Return the [X, Y] coordinate for the center point of the cell that contains the specified text.  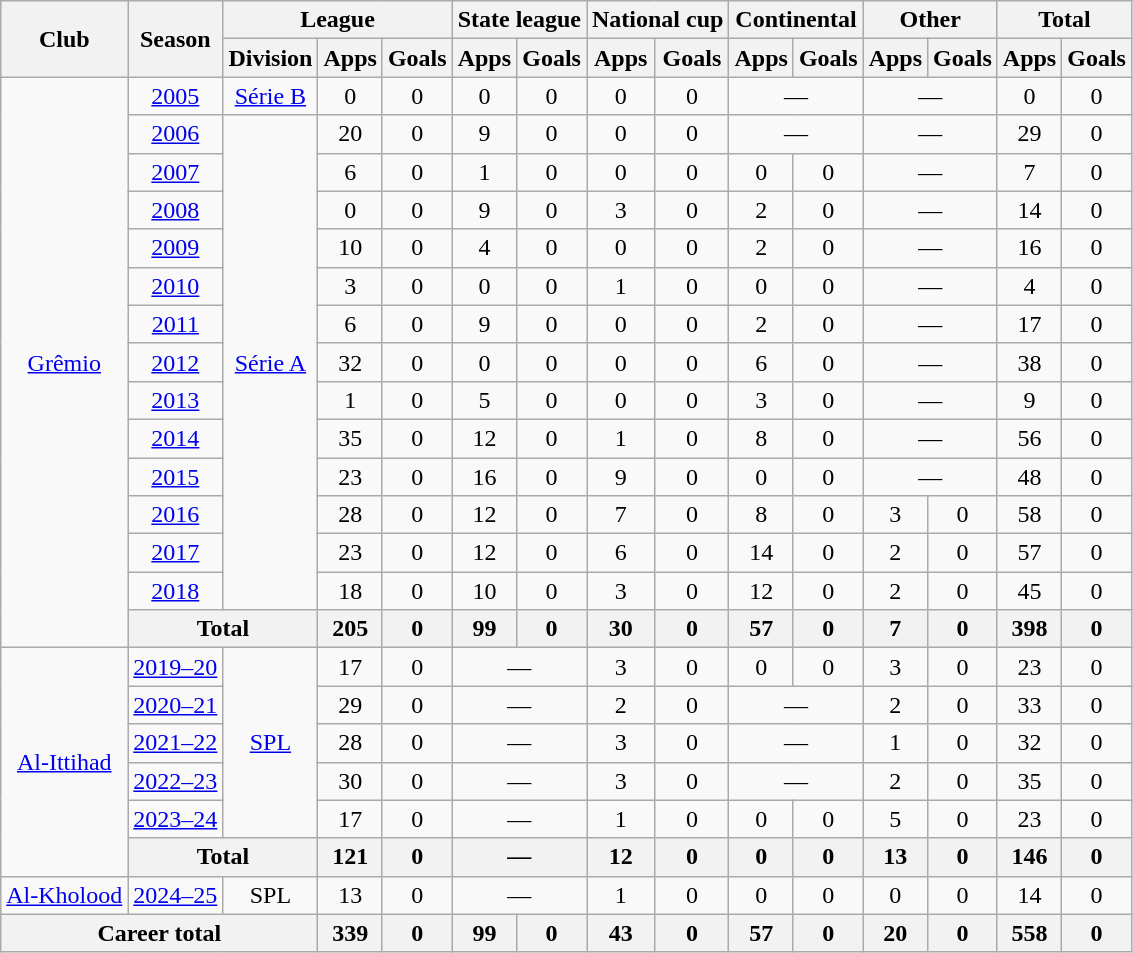
56 [1029, 438]
National cup [657, 20]
2022–23 [176, 781]
League [338, 20]
2011 [176, 324]
Al-Ittihad [64, 762]
Other [930, 20]
Série B [270, 96]
Al-Kholood [64, 895]
2007 [176, 172]
2005 [176, 96]
2015 [176, 477]
2017 [176, 553]
2016 [176, 515]
18 [350, 591]
2008 [176, 210]
2023–24 [176, 819]
2019–20 [176, 667]
2014 [176, 438]
45 [1029, 591]
Division [270, 58]
558 [1029, 933]
Club [64, 39]
339 [350, 933]
State league [519, 20]
2010 [176, 286]
2024–25 [176, 895]
43 [620, 933]
Career total [160, 933]
2006 [176, 134]
2012 [176, 362]
2013 [176, 400]
58 [1029, 515]
2009 [176, 248]
121 [350, 857]
Continental [796, 20]
2021–22 [176, 743]
2020–21 [176, 705]
398 [1029, 629]
205 [350, 629]
2018 [176, 591]
146 [1029, 857]
Série A [270, 362]
38 [1029, 362]
Season [176, 39]
48 [1029, 477]
33 [1029, 705]
Grêmio [64, 362]
